Identify which cell holds the provided text, then report its [X, Y] central coordinate. 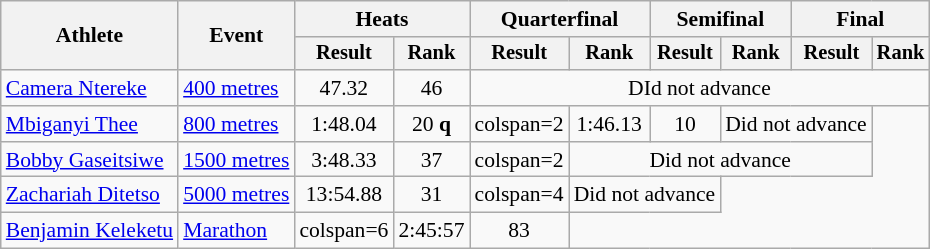
Semifinal [720, 19]
2:45:57 [431, 231]
46 [431, 88]
5000 metres [236, 195]
20 q [431, 124]
colspan=4 [520, 195]
Athlete [90, 36]
47.32 [344, 88]
13:54.88 [344, 195]
Event [236, 36]
1:48.04 [344, 124]
3:48.33 [344, 160]
Marathon [236, 231]
Mbiganyi Thee [90, 124]
37 [431, 160]
DId not advance [700, 88]
83 [520, 231]
Quarterfinal [560, 19]
10 [685, 124]
400 metres [236, 88]
Benjamin Keleketu [90, 231]
Zachariah Ditetso [90, 195]
Bobby Gaseitsiwe [90, 160]
1:46.13 [610, 124]
31 [431, 195]
Camera Ntereke [90, 88]
Final [860, 19]
800 metres [236, 124]
colspan=6 [344, 231]
1500 metres [236, 160]
Heats [382, 19]
